Detect which cell encompasses the target text, then output its [X, Y] center coordinate. 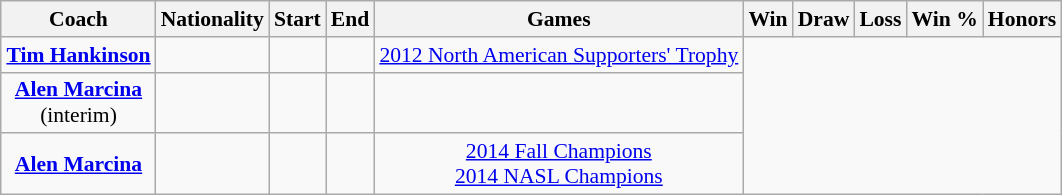
Coach [78, 19]
Win [768, 19]
Draw [824, 19]
Tim Hankinson [78, 55]
Start [298, 19]
Nationality [212, 19]
Honors [1022, 19]
Loss [880, 19]
2014 Fall Champions2014 NASL Champions [558, 164]
Win % [944, 19]
Games [558, 19]
End [350, 19]
Alen Marcina(interim) [78, 102]
Alen Marcina [78, 164]
2012 North American Supporters' Trophy [558, 55]
